Return [X, Y] of the center of cell containing provided text 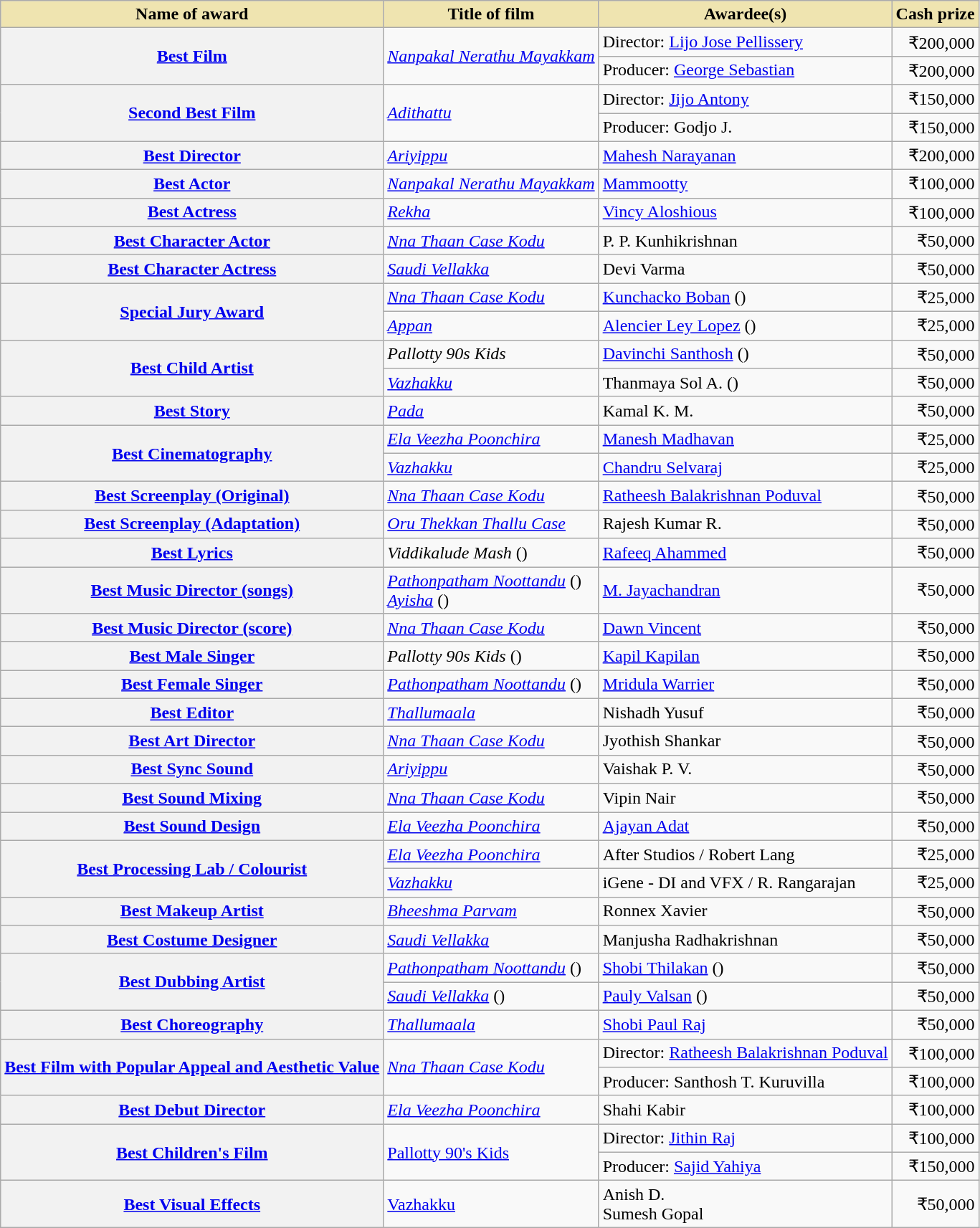
Best Sync Sound [192, 769]
Best Sound Mixing [192, 798]
Manesh Madhavan [746, 439]
Best Story [192, 411]
Best Film [192, 56]
Best Lyrics [192, 553]
Appan [491, 325]
Best Art Director [192, 741]
Best Actor [192, 184]
Awardee(s) [746, 14]
Cash prize [935, 14]
Oru Thekkan Thallu Case [491, 524]
Special Jury Award [192, 311]
Best Visual Effects [192, 1204]
Best Debut Director [192, 1110]
M. Jayachandran [746, 589]
Ronnex Xavier [746, 911]
Kamal K. M. [746, 411]
After Studios / Robert Lang [746, 855]
Rekha [491, 212]
Best Actress [192, 212]
Director: Ratheesh Balakrishnan Poduval [746, 1053]
Pada [491, 411]
Vipin Nair [746, 798]
Shobi Thilakan () [746, 968]
Rajesh Kumar R. [746, 524]
Best Music Director (songs) [192, 589]
Kapil Kapilan [746, 656]
Best Makeup Artist [192, 911]
Director: Jijo Antony [746, 99]
Director: Lijo Jose Pellissery [746, 42]
iGene - DI and VFX / R. Rangarajan [746, 883]
Best Costume Designer [192, 940]
Pallotty 90s Kids [491, 354]
Pathonpatham Noottandu ()Ayisha () [491, 589]
Rafeeq Ahammed [746, 553]
Adithattu [491, 113]
Pallotty 90s Kids () [491, 656]
Thanmaya Sol A. () [746, 383]
Anish D.Sumesh Gopal [746, 1204]
Title of film [491, 14]
Director: Jithin Raj [746, 1138]
Best Character Actress [192, 269]
Producer: Godjo J. [746, 128]
Alencier Ley Lopez () [746, 325]
Best Cinematography [192, 453]
Shobi Paul Raj [746, 1024]
Best Director [192, 156]
Manjusha Radhakrishnan [746, 940]
Best Children's Film [192, 1153]
P. P. Kunhikrishnan [746, 241]
Best Screenplay (Adaptation) [192, 524]
Shahi Kabir [746, 1110]
Best Editor [192, 713]
Viddikalude Mash () [491, 553]
Jyothish Shankar [746, 741]
Mridula Warrier [746, 685]
Best Character Actor [192, 241]
Nishadh Yusuf [746, 713]
Vaishak P. V. [746, 769]
Chandru Selvaraj [746, 467]
Ratheesh Balakrishnan Poduval [746, 496]
Best Screenplay (Original) [192, 496]
Best Film with Popular Appeal and Aesthetic Value [192, 1067]
Pauly Valsan () [746, 996]
Mahesh Narayanan [746, 156]
Best Male Singer [192, 656]
Best Child Artist [192, 368]
Best Sound Design [192, 826]
Vincy Aloshious [746, 212]
Best Music Director (score) [192, 628]
Dawn Vincent [746, 628]
Best Processing Lab / Colourist [192, 869]
Best Female Singer [192, 685]
Name of award [192, 14]
Second Best Film [192, 113]
Best Dubbing Artist [192, 982]
Producer: Sajid Yahiya [746, 1166]
Producer: Santhosh T. Kuruvilla [746, 1082]
Producer: George Sebastian [746, 70]
Devi Varma [746, 269]
Ajayan Adat [746, 826]
Saudi Vellakka () [491, 996]
Davinchi Santhosh () [746, 354]
Kunchacko Boban () [746, 298]
Bheeshma Parvam [491, 911]
Best Choreography [192, 1024]
Mammootty [746, 184]
Pallotty 90's Kids [491, 1153]
